Identify which cell holds the provided text, then report its [X, Y] central coordinate. 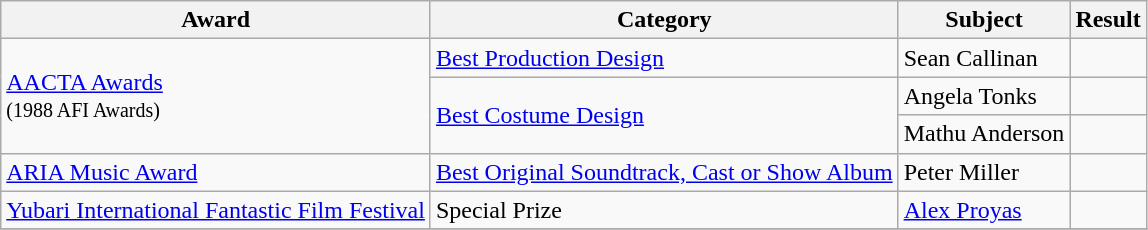
Result [1108, 20]
Sean Callinan [984, 58]
AACTA Awards(1988 AFI Awards) [216, 96]
Peter Miller [984, 172]
Yubari International Fantastic Film Festival [216, 210]
Special Prize [664, 210]
Award [216, 20]
Mathu Anderson [984, 134]
Best Costume Design [664, 115]
Best Original Soundtrack, Cast or Show Album [664, 172]
ARIA Music Award [216, 172]
Category [664, 20]
Subject [984, 20]
Angela Tonks [984, 96]
Alex Proyas [984, 210]
Best Production Design [664, 58]
